Pinpoint the cell where the given text exists, returning its (X, Y) midpoint coordinate. 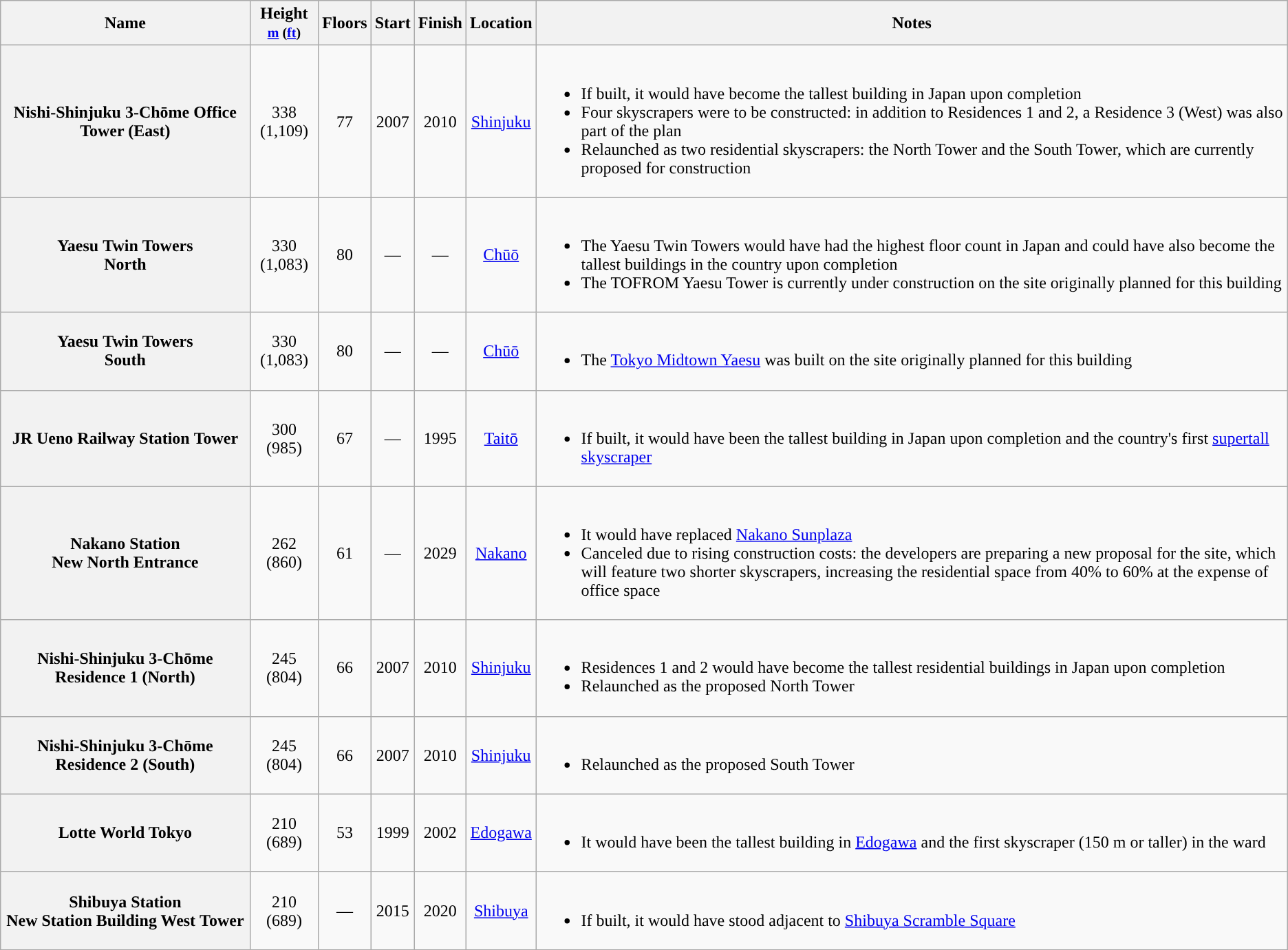
2029 (440, 553)
67 (345, 438)
It would have been the tallest building in Edogawa and the first skyscraper (150 m or taller) in the ward (912, 832)
Name (125, 23)
If built, it would have stood adjacent to Shibuya Scramble Square (912, 911)
Relaunched as the proposed South Tower (912, 755)
Nishi-Shinjuku 3-Chōme Residence 2 (South) (125, 755)
Finish (440, 23)
Nishi-Shinjuku 3-Chōme Residence 1 (North) (125, 668)
Taitō (501, 438)
Nakano (501, 553)
Edogawa (501, 832)
53 (345, 832)
The Tokyo Midtown Yaesu was built on the site originally planned for this building (912, 351)
Location (501, 23)
2015 (392, 911)
JR Ueno Railway Station Tower (125, 438)
Yaesu Twin Towers North (125, 255)
If built, it would have been the tallest building in Japan upon completion and the country's first supertall skyscraper (912, 438)
Lotte World Tokyo (125, 832)
300 (985) (284, 438)
338 (1,109) (284, 121)
Start (392, 23)
2020 (440, 911)
1999 (392, 832)
Floors (345, 23)
262 (860) (284, 553)
Shibuya Station New Station Building West Tower (125, 911)
Heightm (ft) (284, 23)
77 (345, 121)
Nishi-Shinjuku 3-Chōme Office Tower (East) (125, 121)
1995 (440, 438)
Yaesu Twin Towers South (125, 351)
Notes (912, 23)
Shibuya (501, 911)
Residences 1 and 2 would have become the tallest residential buildings in Japan upon completionRelaunched as the proposed North Tower (912, 668)
61 (345, 553)
Nakano Station New North Entrance (125, 553)
2002 (440, 832)
